Scan for the cell matching the given text and deliver its [X, Y] coordinate at center. 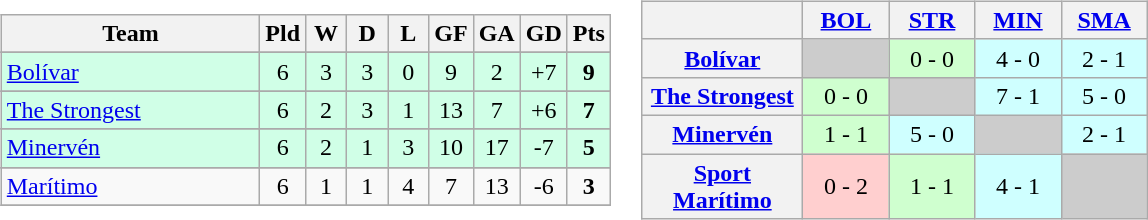
GF [451, 34]
Sport Marítimo [722, 186]
5 [588, 148]
+6 [544, 110]
-6 [544, 186]
-7 [544, 148]
GA [496, 34]
SMA [1104, 20]
17 [496, 148]
Marítimo [130, 186]
Pld [283, 34]
0 - 2 [846, 186]
Team [130, 34]
0 [408, 72]
STR [932, 20]
W [326, 34]
BOL [846, 20]
10 [451, 148]
7 - 1 [1018, 96]
4 [408, 186]
4 - 1 [1018, 186]
GD [544, 34]
MIN [1018, 20]
4 - 0 [1018, 58]
D [368, 34]
+7 [544, 72]
L [408, 34]
Pts [588, 34]
